Identify which cell holds the provided text, then report its [x, y] central coordinate. 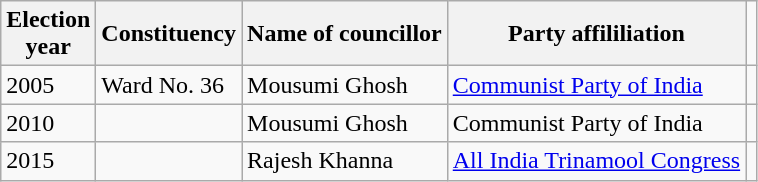
Constituency [169, 34]
Name of councillor [345, 34]
All India Trinamool Congress [596, 161]
2010 [48, 123]
2005 [48, 85]
Ward No. 36 [169, 85]
2015 [48, 161]
Rajesh Khanna [345, 161]
Party affililiation [596, 34]
Election year [48, 34]
